Capture the cell that displays the provided text and extract its [x, y] central coordinate. 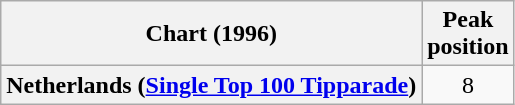
Chart (1996) [212, 34]
Peakposition [468, 34]
Netherlands (Single Top 100 Tipparade) [212, 85]
8 [468, 85]
